From the cell containing the given text, extract its center point as [X, Y] coordinate. 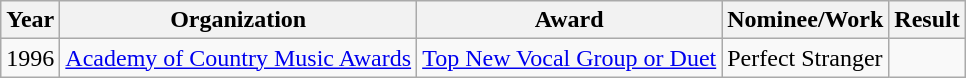
Year [30, 20]
Nominee/Work [806, 20]
Result [927, 20]
Perfect Stranger [806, 58]
Organization [238, 20]
Top New Vocal Group or Duet [570, 58]
1996 [30, 58]
Academy of Country Music Awards [238, 58]
Award [570, 20]
